Determine the [x, y] coordinate at the center of the cell enclosing the given text.  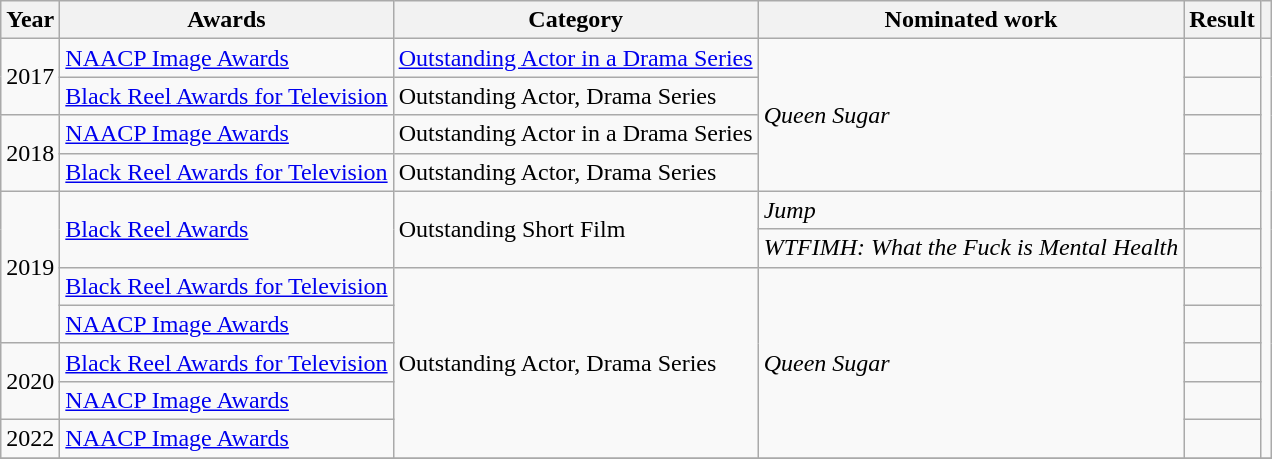
Category [576, 20]
Jump [971, 210]
Year [30, 20]
2018 [30, 153]
Awards [226, 20]
Nominated work [971, 20]
Result [1222, 20]
2017 [30, 77]
Outstanding Short Film [576, 229]
2019 [30, 267]
2020 [30, 381]
WTFIMH: What the Fuck is Mental Health [971, 248]
Black Reel Awards [226, 229]
2022 [30, 438]
